Scan for the cell matching the given text and deliver its [x, y] coordinate at center. 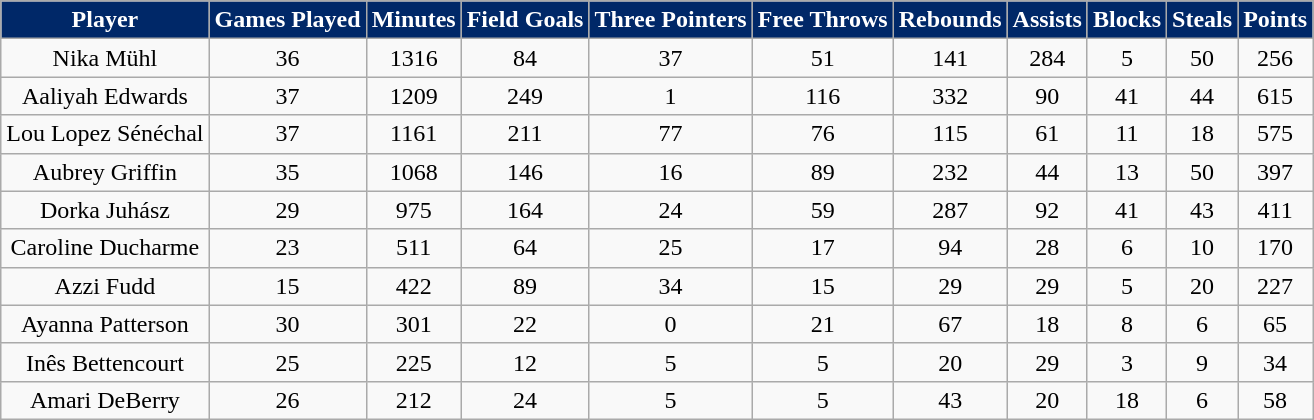
332 [950, 96]
77 [670, 134]
511 [414, 248]
Minutes [414, 20]
1209 [414, 96]
65 [1276, 324]
225 [414, 362]
84 [525, 58]
0 [670, 324]
22 [525, 324]
10 [1202, 248]
227 [1276, 286]
28 [1047, 248]
146 [525, 172]
575 [1276, 134]
64 [525, 248]
Lou Lopez Sénéchal [105, 134]
115 [950, 134]
212 [414, 400]
36 [288, 58]
11 [1126, 134]
23 [288, 248]
Blocks [1126, 20]
51 [822, 58]
3 [1126, 362]
Steals [1202, 20]
Three Pointers [670, 20]
164 [525, 210]
90 [1047, 96]
116 [822, 96]
1316 [414, 58]
249 [525, 96]
397 [1276, 172]
17 [822, 248]
Player [105, 20]
411 [1276, 210]
8 [1126, 324]
Aaliyah Edwards [105, 96]
1 [670, 96]
422 [414, 286]
61 [1047, 134]
35 [288, 172]
170 [1276, 248]
16 [670, 172]
59 [822, 210]
Games Played [288, 20]
Points [1276, 20]
615 [1276, 96]
13 [1126, 172]
Azzi Fudd [105, 286]
26 [288, 400]
Caroline Ducharme [105, 248]
12 [525, 362]
Aubrey Griffin [105, 172]
141 [950, 58]
76 [822, 134]
67 [950, 324]
284 [1047, 58]
287 [950, 210]
21 [822, 324]
975 [414, 210]
Assists [1047, 20]
92 [1047, 210]
1161 [414, 134]
Free Throws [822, 20]
Rebounds [950, 20]
1068 [414, 172]
58 [1276, 400]
Ayanna Patterson [105, 324]
Field Goals [525, 20]
30 [288, 324]
Nika Mühl [105, 58]
256 [1276, 58]
Inês Bettencourt [105, 362]
211 [525, 134]
301 [414, 324]
94 [950, 248]
Dorka Juhász [105, 210]
9 [1202, 362]
232 [950, 172]
Amari DeBerry [105, 400]
